Extract the [x, y] coordinate from the center of the cell holding the provided text.  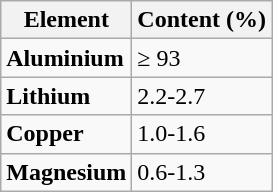
Magnesium [66, 172]
2.2-2.7 [202, 96]
Content (%) [202, 20]
Aluminium [66, 58]
Element [66, 20]
Copper [66, 134]
1.0-1.6 [202, 134]
Lithium [66, 96]
0.6-1.3 [202, 172]
≥ 93 [202, 58]
